For the text-containing cell, return its midpoint in [X, Y] coordinate format. 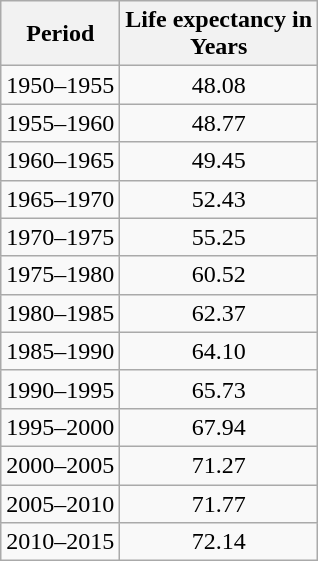
72.14 [219, 542]
60.52 [219, 275]
48.77 [219, 123]
64.10 [219, 351]
62.37 [219, 313]
1965–1970 [60, 199]
55.25 [219, 237]
Period [60, 34]
71.77 [219, 503]
1970–1975 [60, 237]
1955–1960 [60, 123]
48.08 [219, 85]
1960–1965 [60, 161]
49.45 [219, 161]
52.43 [219, 199]
2010–2015 [60, 542]
1980–1985 [60, 313]
1950–1955 [60, 85]
Life expectancy in Years [219, 34]
71.27 [219, 465]
1975–1980 [60, 275]
1985–1990 [60, 351]
1995–2000 [60, 427]
65.73 [219, 389]
1990–1995 [60, 389]
2000–2005 [60, 465]
2005–2010 [60, 503]
67.94 [219, 427]
